Find where the given text appears and provide that cell's center as [X, Y] coordinate. 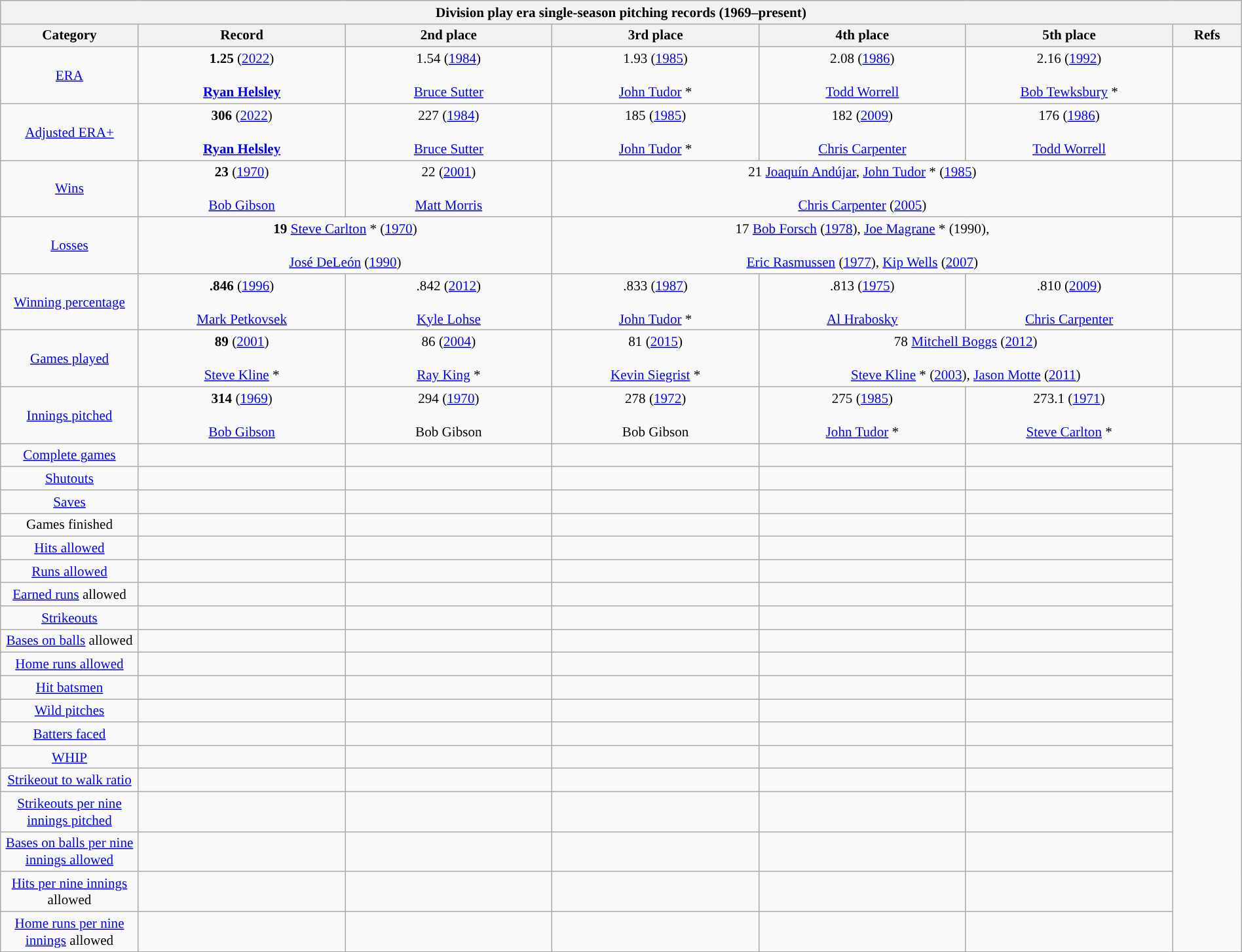
278 (1972)Bob Gibson [656, 415]
Division play era single-season pitching records (1969–present) [621, 12]
19 Steve Carlton * (1970)José DeLeón (1990) [345, 245]
81 (2015)Kevin Siegrist * [656, 358]
Games played [69, 358]
Winning percentage [69, 301]
Games finished [69, 524]
1.93 (1985)John Tudor * [656, 75]
Category [69, 35]
.833 (1987)John Tudor * [656, 301]
185 (1985)John Tudor * [656, 132]
WHIP [69, 756]
22 (2001)Matt Morris [449, 189]
3rd place [656, 35]
89 (2001)Steve Kline * [242, 358]
.842 (2012)Kyle Lohse [449, 301]
314 (1969)Bob Gibson [242, 415]
Hits per nine innings allowed [69, 891]
294 (1970)Bob Gibson [449, 415]
2.08 (1986)Todd Worrell [862, 75]
2nd place [449, 35]
.813 (1975)Al Hrabosky [862, 301]
86 (2004)Ray King * [449, 358]
.810 (2009)Chris Carpenter [1069, 301]
.846 (1996)Mark Petkovsek [242, 301]
Innings pitched [69, 415]
227 (1984)Bruce Sutter [449, 132]
17 Bob Forsch (1978), Joe Magrane * (1990),Eric Rasmussen (1977), Kip Wells (2007) [862, 245]
Strikeouts per nine innings pitched [69, 811]
306 (2022)Ryan Helsley [242, 132]
Wild pitches [69, 710]
Losses [69, 245]
21 Joaquín Andújar, John Tudor * (1985)Chris Carpenter (2005) [862, 189]
Hits allowed [69, 548]
275 (1985)John Tudor * [862, 415]
Strikeout to walk ratio [69, 780]
Adjusted ERA+ [69, 132]
Earned runs allowed [69, 594]
5th place [1069, 35]
Home runs per nine innings allowed [69, 932]
Home runs allowed [69, 664]
Wins [69, 189]
Record [242, 35]
Strikeouts [69, 617]
23 (1970)Bob Gibson [242, 189]
Bases on balls allowed [69, 641]
182 (2009)Chris Carpenter [862, 132]
1.54 (1984)Bruce Sutter [449, 75]
Batters faced [69, 734]
Runs allowed [69, 571]
4th place [862, 35]
Bases on balls per nine innings allowed [69, 852]
78 Mitchell Boggs (2012)Steve Kline * (2003), Jason Motte (2011) [966, 358]
1.25 (2022)Ryan Helsley [242, 75]
Shutouts [69, 478]
Refs [1207, 35]
2.16 (1992)Bob Tewksbury * [1069, 75]
Complete games [69, 455]
176 (1986)Todd Worrell [1069, 132]
ERA [69, 75]
Hit batsmen [69, 687]
Saves [69, 502]
273.1 (1971)Steve Carlton * [1069, 415]
